From the cell containing the given text, extract its center point as (x, y) coordinate. 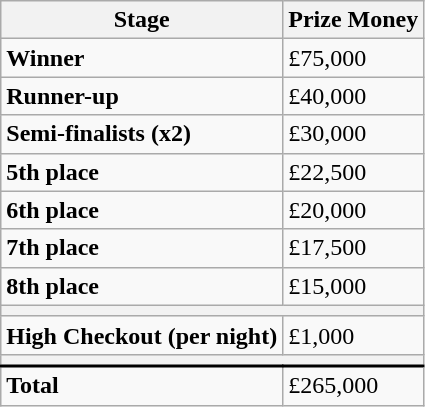
7th place (142, 248)
Semi-finalists (x2) (142, 134)
Winner (142, 58)
Prize Money (354, 20)
£40,000 (354, 96)
£17,500 (354, 248)
£1,000 (354, 335)
Runner-up (142, 96)
High Checkout (per night) (142, 335)
5th place (142, 172)
£20,000 (354, 210)
8th place (142, 286)
£265,000 (354, 386)
£30,000 (354, 134)
Total (142, 386)
£75,000 (354, 58)
6th place (142, 210)
Stage (142, 20)
£15,000 (354, 286)
£22,500 (354, 172)
